Provide the (x, y) coordinate of the cell's center where the given text is located.  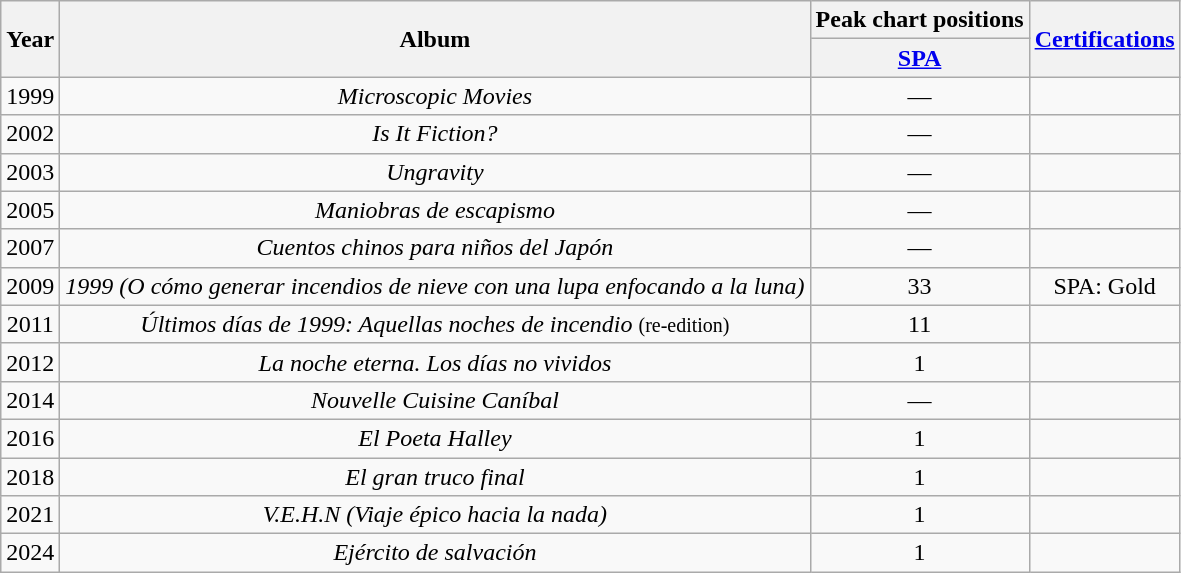
2016 (30, 438)
V.E.H.N (Viaje épico hacia la nada) (435, 515)
2012 (30, 362)
Album (435, 39)
Ungravity (435, 172)
1999 (30, 96)
1999 (O cómo generar incendios de nieve con una lupa enfocando a la luna) (435, 286)
2011 (30, 324)
2024 (30, 553)
SPA (920, 58)
Cuentos chinos para niños del Japón (435, 248)
Maniobras de escapismo (435, 210)
2014 (30, 400)
11 (920, 324)
2018 (30, 477)
Peak chart positions (920, 20)
El gran truco final (435, 477)
2007 (30, 248)
2009 (30, 286)
2002 (30, 134)
Microscopic Movies (435, 96)
Ejército de salvación (435, 553)
2005 (30, 210)
2021 (30, 515)
La noche eterna. Los días no vividos (435, 362)
SPA: Gold (1104, 286)
Is It Fiction? (435, 134)
2003 (30, 172)
Últimos días de 1999: Aquellas noches de incendio (re-edition) (435, 324)
Certifications (1104, 39)
Nouvelle Cuisine Caníbal (435, 400)
Year (30, 39)
33 (920, 286)
El Poeta Halley (435, 438)
